Scan for the cell matching the given text and deliver its (X, Y) coordinate at center. 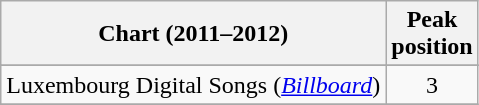
3 (432, 85)
Peakposition (432, 34)
Chart (2011–2012) (194, 34)
Luxembourg Digital Songs (Billboard) (194, 85)
